Pinpoint the cell where the given text exists, returning its (X, Y) midpoint coordinate. 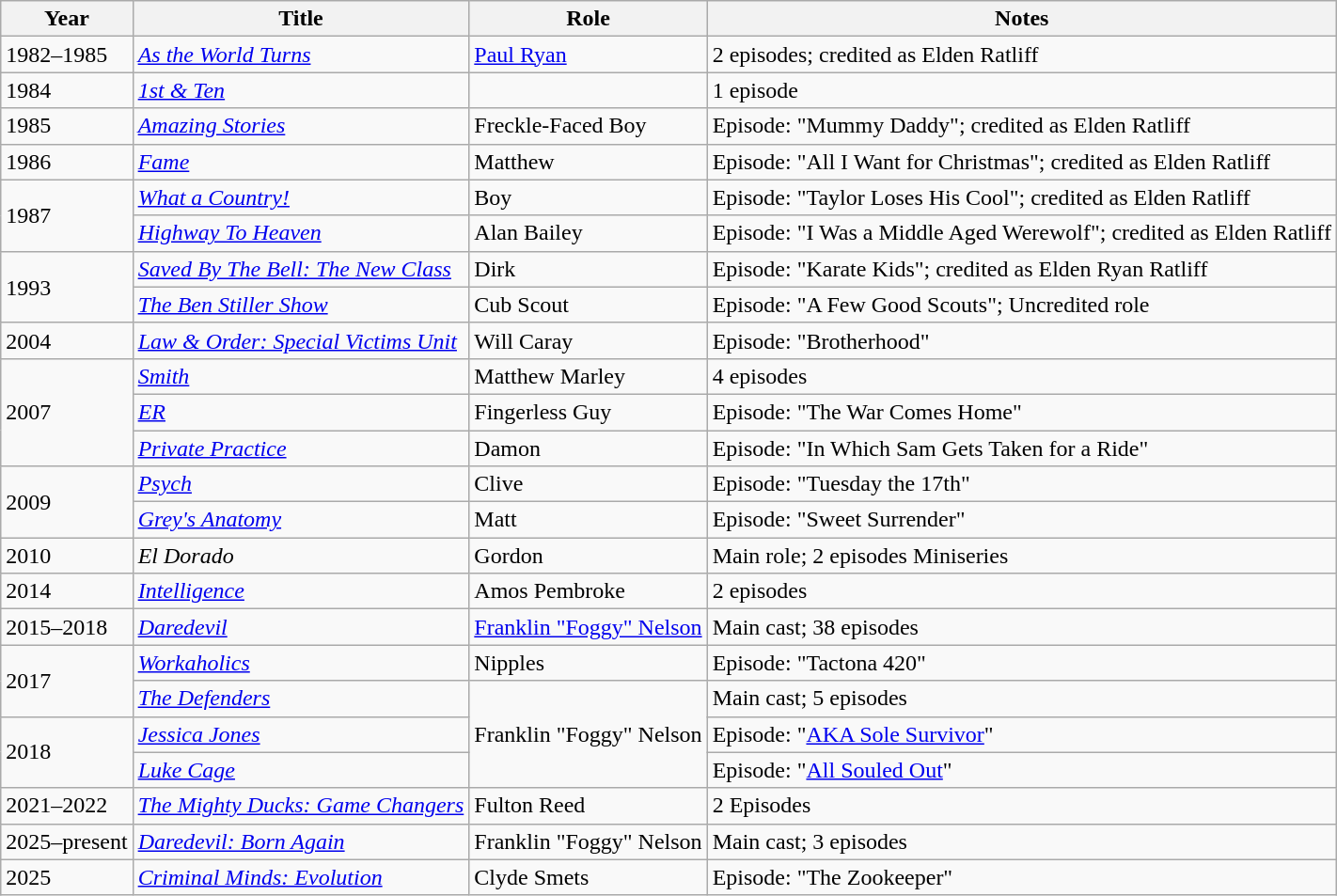
Nipples (589, 663)
Dirk (589, 269)
Matthew Marley (589, 376)
1987 (67, 215)
The Mighty Ducks: Game Changers (301, 806)
Episode: "I Was a Middle Aged Werewolf"; credited as Elden Ratliff (1021, 233)
2004 (67, 340)
Daredevil (301, 627)
Psych (301, 484)
Fame (301, 162)
Episode: "Sweet Surrender" (1021, 520)
Freckle-Faced Boy (589, 126)
2009 (67, 502)
Jessica Jones (301, 734)
El Dorado (301, 556)
Daredevil: Born Again (301, 841)
Main cast; 3 episodes (1021, 841)
2 Episodes (1021, 806)
Fulton Reed (589, 806)
Episode: "Mummy Daddy"; credited as Elden Ratliff (1021, 126)
1986 (67, 162)
Fingerless Guy (589, 412)
2014 (67, 591)
1st & Ten (301, 90)
Episode: "Tuesday the 17th" (1021, 484)
2 episodes (1021, 591)
2017 (67, 681)
Amazing Stories (301, 126)
1 episode (1021, 90)
Saved By The Bell: The New Class (301, 269)
Workaholics (301, 663)
Matthew (589, 162)
2010 (67, 556)
Year (67, 19)
Private Practice (301, 448)
1993 (67, 287)
2021–2022 (67, 806)
Intelligence (301, 591)
Episode: "All I Want for Christmas"; credited as Elden Ratliff (1021, 162)
2018 (67, 752)
Criminal Minds: Evolution (301, 877)
Gordon (589, 556)
Amos Pembroke (589, 591)
1984 (67, 90)
The Ben Stiller Show (301, 305)
Episode: "Taylor Loses His Cool"; credited as Elden Ratliff (1021, 197)
Cub Scout (589, 305)
Paul Ryan (589, 55)
2025–present (67, 841)
Clyde Smets (589, 877)
Main cast; 38 episodes (1021, 627)
Will Caray (589, 340)
Episode: "Brotherhood" (1021, 340)
Episode: "In Which Sam Gets Taken for a Ride" (1021, 448)
What a Country! (301, 197)
1985 (67, 126)
2007 (67, 412)
2 episodes; credited as Elden Ratliff (1021, 55)
Episode: "All Souled Out" (1021, 770)
4 episodes (1021, 376)
The Defenders (301, 699)
Episode: "AKA Sole Survivor" (1021, 734)
Law & Order: Special Victims Unit (301, 340)
1982–1985 (67, 55)
Title (301, 19)
Matt (589, 520)
Episode: "A Few Good Scouts"; Uncredited role (1021, 305)
Boy (589, 197)
ER (301, 412)
Highway To Heaven (301, 233)
Grey's Anatomy (301, 520)
Main cast; 5 episodes (1021, 699)
Damon (589, 448)
2015–2018 (67, 627)
Episode: "The War Comes Home" (1021, 412)
Notes (1021, 19)
2025 (67, 877)
Main role; 2 episodes Miniseries (1021, 556)
Luke Cage (301, 770)
Episode: "Karate Kids"; credited as Elden Ryan Ratliff (1021, 269)
Episode: "The Zookeeper" (1021, 877)
Role (589, 19)
Smith (301, 376)
Alan Bailey (589, 233)
Clive (589, 484)
Episode: "Tactona 420" (1021, 663)
As the World Turns (301, 55)
